Find where the given text appears and provide that cell's center as [x, y] coordinate. 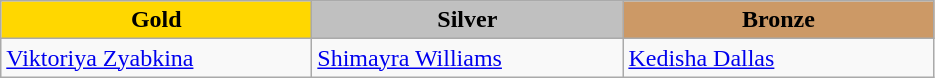
Gold [156, 20]
Viktoriya Zyabkina [156, 58]
Kedisha Dallas [778, 58]
Bronze [778, 20]
Shimayra Williams [468, 58]
Silver [468, 20]
